Output the [X, Y] coordinate of the center of the cell containing the given text.  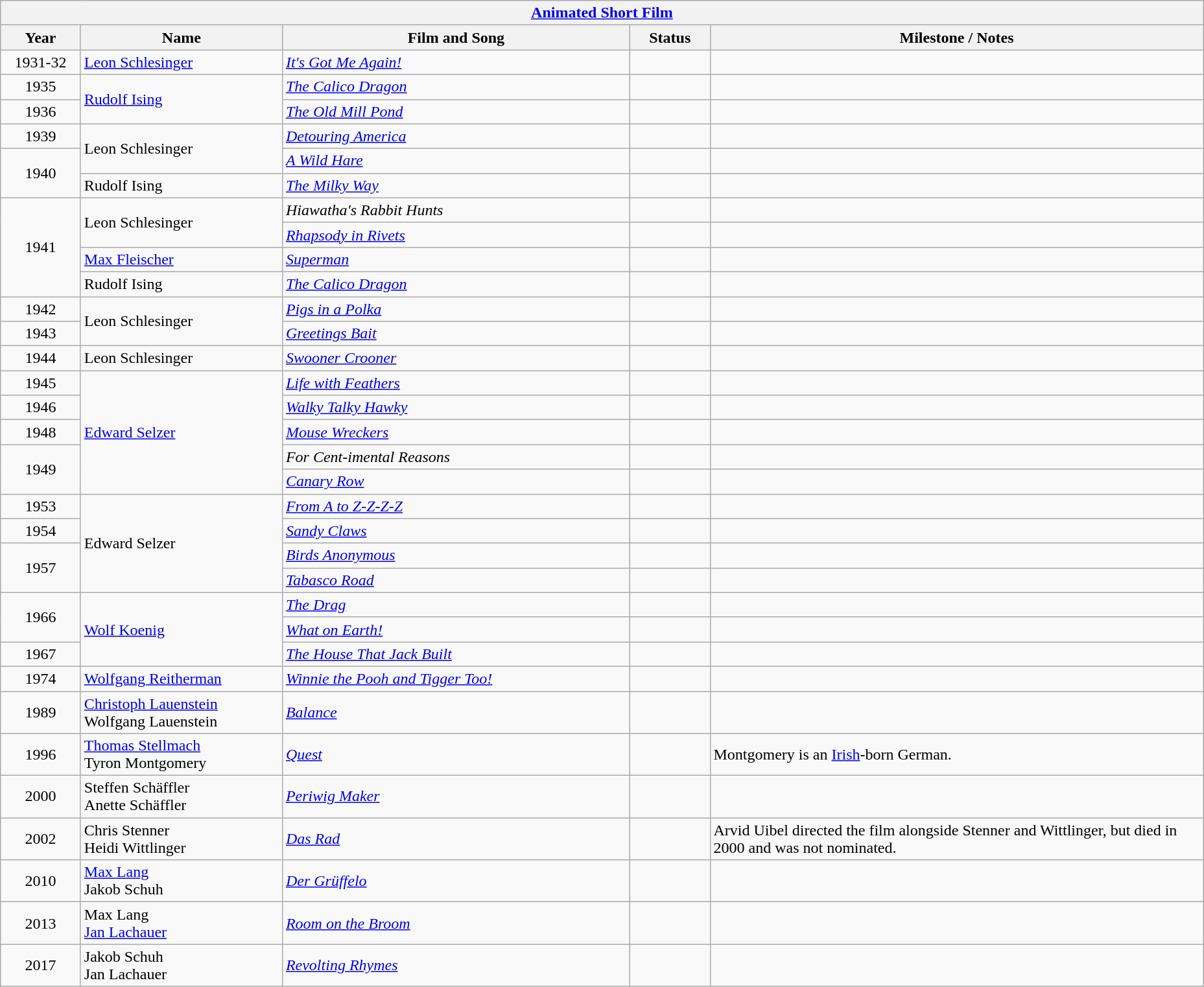
Greetings Bait [456, 334]
1936 [41, 111]
Detouring America [456, 136]
1954 [41, 531]
Milestone / Notes [957, 38]
Walky Talky Hawky [456, 408]
2002 [41, 839]
The House That Jack Built [456, 654]
1943 [41, 334]
Swooner Crooner [456, 358]
2010 [41, 881]
Room on the Broom [456, 923]
Winnie the Pooh and Tigger Too! [456, 679]
Das Rad [456, 839]
1940 [41, 173]
Balance [456, 712]
1966 [41, 617]
1931-32 [41, 62]
Animated Short Film [602, 13]
Max LangJan Lachauer [182, 923]
1944 [41, 358]
Chris StennerHeidi Wittlinger [182, 839]
The Drag [456, 605]
1939 [41, 136]
Christoph LauensteinWolfgang Lauenstein [182, 712]
2000 [41, 797]
Periwig Maker [456, 797]
Birds Anonymous [456, 555]
Max Fleischer [182, 259]
Film and Song [456, 38]
Der Grüffelo [456, 881]
1949 [41, 469]
1948 [41, 432]
1957 [41, 568]
Canary Row [456, 482]
1953 [41, 506]
1967 [41, 654]
Thomas StellmachTyron Montgomery [182, 754]
A Wild Hare [456, 161]
Steffen SchäfflerAnette Schäffler [182, 797]
The Milky Way [456, 185]
Life with Feathers [456, 383]
Year [41, 38]
1974 [41, 679]
From A to Z-Z-Z-Z [456, 506]
Mouse Wreckers [456, 432]
2013 [41, 923]
Pigs in a Polka [456, 309]
Revolting Rhymes [456, 966]
Wolfgang Reitherman [182, 679]
Name [182, 38]
It's Got Me Again! [456, 62]
Max LangJakob Schuh [182, 881]
1945 [41, 383]
1989 [41, 712]
Superman [456, 259]
Tabasco Road [456, 580]
1935 [41, 87]
1996 [41, 754]
Wolf Koenig [182, 629]
Status [670, 38]
Arvid Uibel directed the film alongside Stenner and Wittlinger, but died in 2000 and was not nominated. [957, 839]
Sandy Claws [456, 531]
1946 [41, 408]
1941 [41, 247]
The Old Mill Pond [456, 111]
Montgomery is an Irish-born German. [957, 754]
For Cent-imental Reasons [456, 457]
Rhapsody in Rivets [456, 235]
Hiawatha's Rabbit Hunts [456, 210]
Quest [456, 754]
Jakob Schuh Jan Lachauer [182, 966]
What on Earth! [456, 629]
2017 [41, 966]
1942 [41, 309]
